Identify which cell holds the provided text, then report its (X, Y) central coordinate. 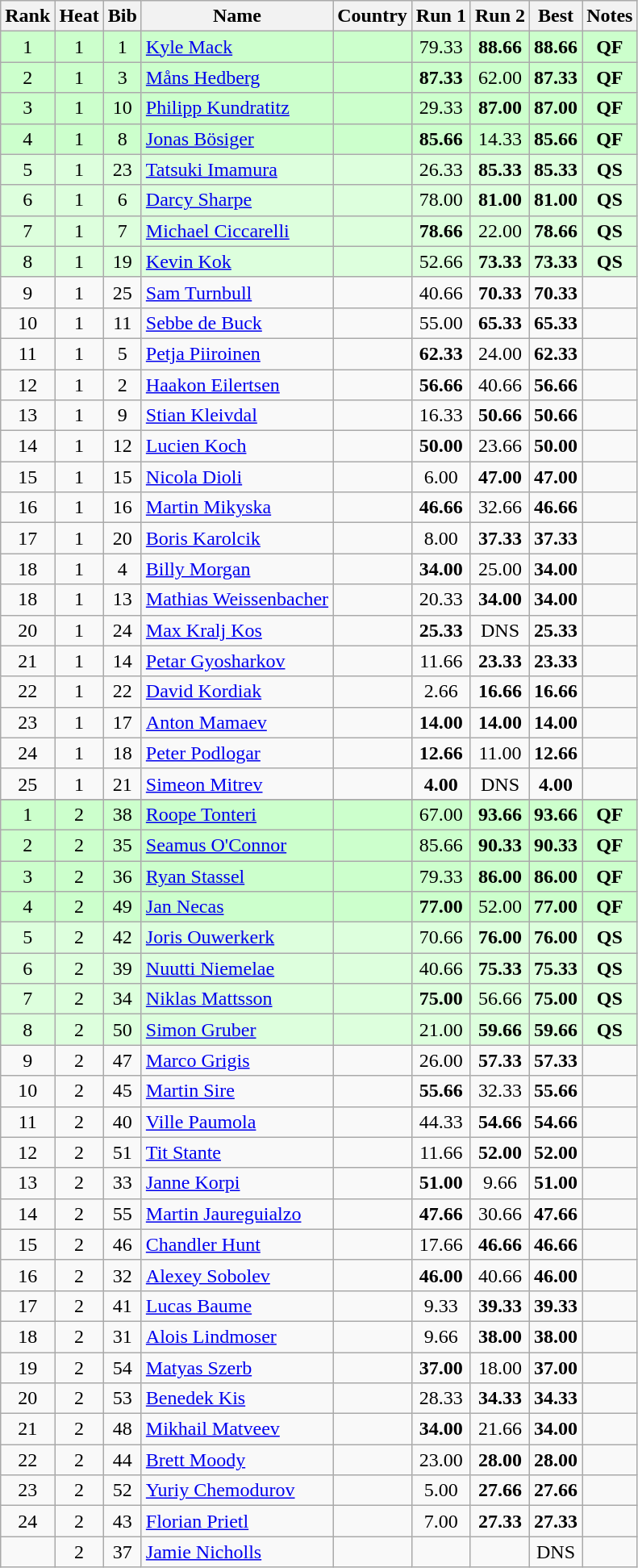
Mathias Weissenbacher (237, 600)
29.33 (440, 108)
Brett Moody (237, 1460)
39 (123, 968)
70.66 (440, 938)
Martin Jaureguialzo (237, 1214)
21.00 (440, 1030)
32 (123, 1275)
16.33 (440, 416)
53 (123, 1399)
Seamus O'Connor (237, 845)
Roope Tonteri (237, 814)
Darcy Sharpe (237, 200)
Benedek Kis (237, 1399)
Niklas Mattsson (237, 999)
Lucas Baume (237, 1306)
Yuriy Chemodurov (237, 1491)
Sam Turnbull (237, 292)
Ville Paumola (237, 1122)
Simeon Mitrev (237, 784)
Anton Mamaev (237, 722)
54 (123, 1368)
26.33 (440, 169)
Petja Piiroinen (237, 353)
44 (123, 1460)
7.00 (440, 1521)
32.66 (500, 508)
Peter Podlogar (237, 753)
20.33 (440, 600)
43 (123, 1521)
21.66 (500, 1429)
Max Kralj Kos (237, 630)
Kyle Mack (237, 47)
62.00 (500, 77)
78.00 (440, 200)
Sebbe de Buck (237, 323)
Country (373, 16)
49 (123, 907)
Florian Prietl (237, 1521)
Billy Morgan (237, 569)
Alexey Sobolev (237, 1275)
38 (123, 814)
Simon Gruber (237, 1030)
Notes (610, 16)
Jonas Bösiger (237, 139)
33 (123, 1183)
55 (123, 1214)
37 (123, 1552)
Rank (27, 16)
Kevin Kok (237, 261)
Tatsuki Imamura (237, 169)
Martin Sire (237, 1091)
Jan Necas (237, 907)
45 (123, 1091)
Best (557, 16)
23.66 (500, 446)
8.00 (440, 538)
35 (123, 845)
Run 1 (440, 16)
32.33 (500, 1091)
6.00 (440, 477)
Nicola Dioli (237, 477)
36 (123, 876)
Mikhail Matveev (237, 1429)
47 (123, 1060)
2.66 (440, 692)
40 (123, 1122)
Run 2 (500, 16)
Haakon Eilertsen (237, 385)
50 (123, 1030)
51 (123, 1152)
26.00 (440, 1060)
Alois Lindmoser (237, 1336)
Martin Mikyska (237, 508)
Name (237, 16)
14.33 (500, 139)
28.33 (440, 1399)
18.00 (500, 1368)
11.00 (500, 753)
52 (123, 1491)
Marco Grigis (237, 1060)
34 (123, 999)
Stian Kleivdal (237, 416)
Chandler Hunt (237, 1244)
Petar Gyosharkov (237, 661)
Janne Korpi (237, 1183)
Nuutti Niemelae (237, 968)
Matyas Szerb (237, 1368)
46 (123, 1244)
25.00 (500, 569)
Ryan Stassel (237, 876)
Bib (123, 16)
42 (123, 938)
Boris Karolcik (237, 538)
David Kordiak (237, 692)
Lucien Koch (237, 446)
Michael Ciccarelli (237, 231)
41 (123, 1306)
31 (123, 1336)
55.00 (440, 323)
Tit Stante (237, 1152)
5.00 (440, 1491)
48 (123, 1429)
9.33 (440, 1306)
30.66 (500, 1214)
52.66 (440, 261)
23.00 (440, 1460)
Måns Hedberg (237, 77)
Philipp Kundratitz (237, 108)
Joris Ouwerkerk (237, 938)
22.00 (500, 231)
17.66 (440, 1244)
Jamie Nicholls (237, 1552)
24.00 (500, 353)
44.33 (440, 1122)
67.00 (440, 814)
Heat (79, 16)
